From the cell containing the given text, extract its center point as (x, y) coordinate. 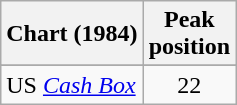
Chart (1984) (72, 34)
Peakposition (189, 34)
US Cash Box (72, 85)
22 (189, 85)
